Return [X, Y] of the center of cell containing provided text 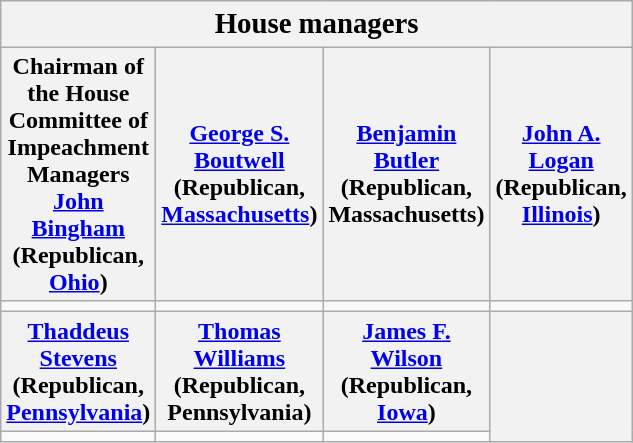
Thomas Williams(Republican, Pennsylvania) [240, 372]
James F. Wilson(Republican, Iowa) [406, 372]
Benjamin Butler(Republican, Massachusetts) [406, 174]
Thaddeus Stevens(Republican, Pennsylvania) [78, 372]
George S. Boutwell(Republican, Massachusetts) [240, 174]
John A. Logan(Republican, Illinois) [561, 174]
House managers [317, 24]
Chairman of the House Committee of Impeachment Managers John Bingham (Republican, Ohio) [78, 174]
